Search for the cell housing the specified text and yield its [X, Y] center coordinate. 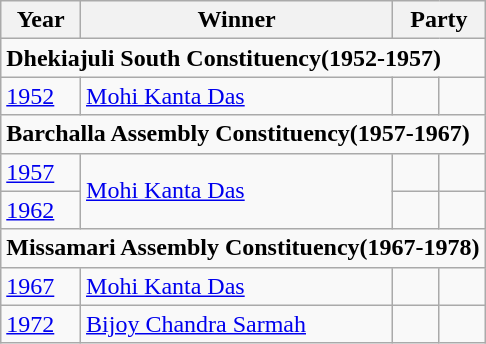
Winner [237, 20]
1957 [41, 172]
Year [41, 20]
Dhekiajuli South Constituency(1952-1957) [243, 58]
1972 [41, 324]
1962 [41, 210]
Bijoy Chandra Sarmah [237, 324]
Party [439, 20]
1952 [41, 96]
1967 [41, 286]
Missamari Assembly Constituency(1967-1978) [243, 248]
Barchalla Assembly Constituency(1957-1967) [243, 134]
